Search for the cell housing the specified text and yield its (X, Y) center coordinate. 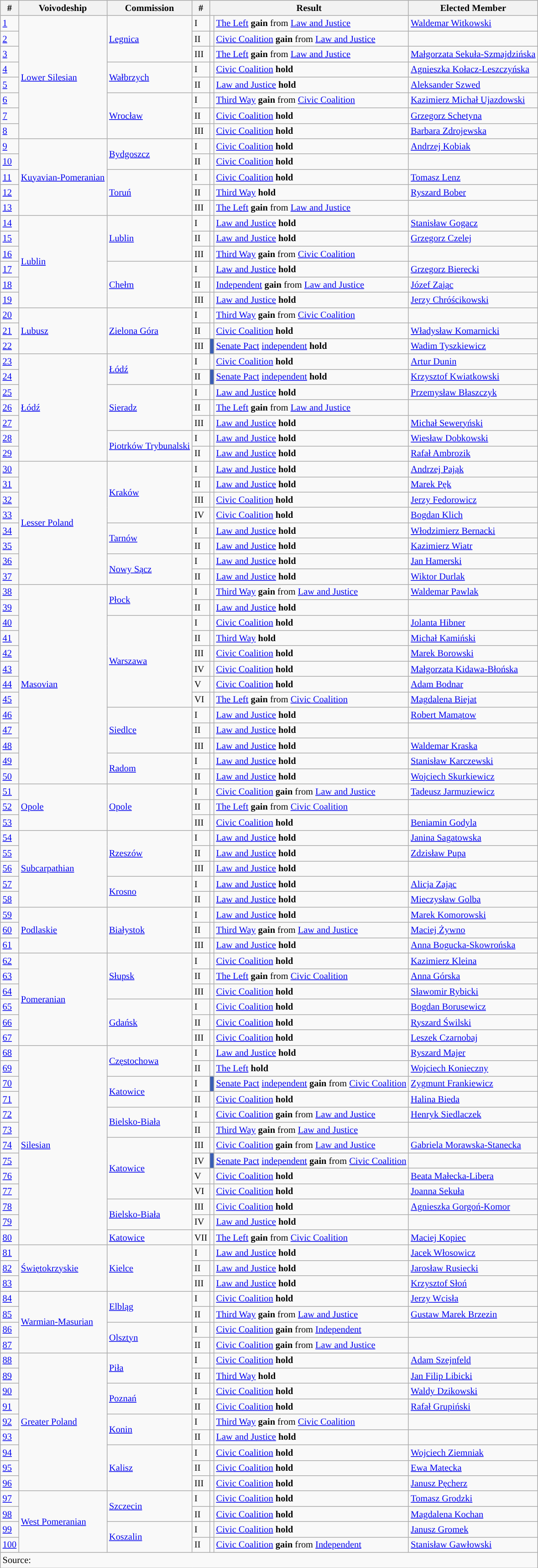
Waldemar Witkowski (473, 23)
82 (10, 1268)
78 (10, 1207)
Białystok (150, 930)
Małgorzata Kidawa-Błońska (473, 669)
43 (10, 669)
6 (10, 100)
47 (10, 730)
Wałbrzych (150, 77)
2 (10, 39)
3 (10, 54)
Beniamin Godyla (473, 822)
64 (10, 991)
75 (10, 1161)
Robert Mamątow (473, 715)
Bydgoszcz (150, 153)
24 (10, 377)
The Left hold (311, 1068)
Michał Seweryński (473, 423)
51 (10, 792)
Zygmunt Frankiewicz (473, 1084)
99 (10, 1529)
Tomasz Grodzki (473, 1499)
Wiesław Dobkowski (473, 438)
Ryszard Majer (473, 1053)
59 (10, 915)
Janina Sagatowska (473, 838)
Radom (150, 769)
Władysław Komarnicki (473, 331)
93 (10, 1437)
Maciej Kopiec (473, 1237)
22 (10, 346)
Stanisław Karczewski (473, 761)
5 (10, 85)
80 (10, 1237)
Rafał Grupiński (473, 1406)
Legnica (150, 38)
Olsztyn (150, 1337)
67 (10, 1037)
46 (10, 715)
86 (10, 1330)
87 (10, 1345)
Barbara Zdrojewska (473, 131)
40 (10, 623)
Ryszard Świlski (473, 1022)
68 (10, 1053)
Jerzy Chróścikowski (473, 300)
Przemysław Błaszczyk (473, 392)
Grzegorz Bierecki (473, 269)
97 (10, 1499)
52 (10, 807)
Rafał Ambrozik (473, 453)
Rzeszów (150, 853)
Kuyavian-Pomeranian (63, 177)
Małgorzata Sekuła-Szmajdzińska (473, 54)
63 (10, 976)
Michał Kamiński (473, 638)
Toruń (150, 193)
Silesian (63, 1145)
69 (10, 1068)
81 (10, 1252)
Waldemar Kraska (473, 746)
100 (10, 1545)
49 (10, 761)
Stanisław Gogacz (473, 223)
Result (309, 8)
Adam Bodnar (473, 684)
Andrzej Pająk (473, 469)
Tomasz Lenz (473, 177)
48 (10, 746)
Greater Poland (63, 1422)
Lower Silesian (63, 77)
Adam Szejnfeld (473, 1360)
Henryk Siedlaczek (473, 1115)
58 (10, 899)
West Pomeranian (63, 1521)
66 (10, 1022)
94 (10, 1452)
Anna Bogucka-Skowrońska (473, 945)
Bogdan Borusewicz (473, 1007)
Zielona Góra (150, 331)
Poznań (150, 1398)
Włodzimierz Bernacki (473, 531)
Pomeranian (63, 999)
Artur Dunin (473, 361)
71 (10, 1099)
Koszalin (150, 1537)
Podlaskie (63, 930)
70 (10, 1084)
Subcarpathian (63, 868)
Bogdan Klich (473, 515)
91 (10, 1406)
Waldy Dzikowski (473, 1391)
Gustaw Marek Brzezin (473, 1314)
Gdańsk (150, 1022)
Maciej Żywno (473, 930)
Elbląg (150, 1306)
4 (10, 69)
83 (10, 1284)
Kraków (150, 492)
57 (10, 884)
Krosno (150, 891)
Józef Zając (473, 284)
31 (10, 484)
Wojciech Skurkiewicz (473, 776)
13 (10, 208)
Częstochowa (150, 1060)
30 (10, 469)
96 (10, 1483)
15 (10, 238)
Kielce (150, 1268)
54 (10, 838)
Leszek Czarnobaj (473, 1037)
Independent gain from Law and Justice (311, 284)
Szczecin (150, 1506)
84 (10, 1299)
Warszawa (150, 661)
Jolanta Hibner (473, 623)
14 (10, 223)
Halina Bieda (473, 1099)
9 (10, 146)
Elected Member (473, 8)
18 (10, 284)
Grzegorz Schetyna (473, 116)
Magdalena Biejat (473, 700)
Commission (150, 8)
36 (10, 561)
53 (10, 822)
89 (10, 1376)
Source: (269, 1560)
VII (201, 1237)
25 (10, 392)
Ewa Matecka (473, 1468)
90 (10, 1391)
41 (10, 638)
Chełm (150, 284)
Voivodeship (63, 8)
61 (10, 945)
Marek Komorowski (473, 915)
29 (10, 453)
Janusz Gromek (473, 1529)
21 (10, 331)
Beata Małecka-Libera (473, 1176)
92 (10, 1422)
11 (10, 177)
17 (10, 269)
Kazimierz Michał Ujazdowski (473, 100)
Joanna Sekuła (473, 1191)
Gabriela Morawska-Stanecka (473, 1145)
79 (10, 1222)
Masovian (63, 684)
16 (10, 254)
Agnieszka Kołacz-Leszczyńska (473, 69)
44 (10, 684)
Anna Górska (473, 976)
Świętokrzyskie (63, 1268)
Magdalena Kochan (473, 1514)
42 (10, 653)
Stanisław Gawłowski (473, 1545)
Jacek Włosowicz (473, 1252)
Grzegorz Czelej (473, 238)
8 (10, 131)
74 (10, 1145)
10 (10, 162)
Marek Borowski (473, 653)
Kalisz (150, 1468)
Alicja Zając (473, 884)
76 (10, 1176)
55 (10, 853)
Waldemar Pawlak (473, 592)
77 (10, 1191)
Wadim Tyszkiewicz (473, 346)
35 (10, 546)
Wrocław (150, 115)
88 (10, 1360)
Janusz Pęcherz (473, 1483)
33 (10, 515)
65 (10, 1007)
Jarosław Rusiecki (473, 1268)
Lesser Poland (63, 522)
Piła (150, 1368)
Konin (150, 1429)
Płock (150, 599)
Aleksander Szwed (473, 85)
50 (10, 776)
38 (10, 592)
Jan Hamerski (473, 561)
Lubusz (63, 331)
62 (10, 961)
34 (10, 531)
Jan Filip Libicki (473, 1376)
95 (10, 1468)
Słupsk (150, 976)
Wojciech Ziemniak (473, 1452)
85 (10, 1314)
Marek Pęk (473, 484)
Jerzy Wcisła (473, 1299)
Tadeusz Jarmuziewicz (473, 792)
27 (10, 423)
98 (10, 1514)
Kazimierz Wiatr (473, 546)
Krzysztof Słoń (473, 1284)
Mieczysław Golba (473, 899)
60 (10, 930)
56 (10, 868)
1 (10, 23)
73 (10, 1130)
Agnieszka Gorgoń-Komor (473, 1207)
Ryszard Bober (473, 192)
37 (10, 577)
Zdzisław Pupa (473, 853)
Nowy Sącz (150, 569)
Jerzy Fedorowicz (473, 500)
Siedlce (150, 731)
Andrzej Kobiak (473, 146)
20 (10, 315)
7 (10, 116)
Warmian-Masurian (63, 1321)
Wojciech Konieczny (473, 1068)
19 (10, 300)
32 (10, 500)
12 (10, 192)
Tarnów (150, 538)
Sieradz (150, 407)
Sławomir Rybicki (473, 991)
Piotrków Trybunalski (150, 446)
39 (10, 607)
72 (10, 1115)
Kazimierz Kleina (473, 961)
28 (10, 438)
Wiktor Durlak (473, 577)
Krzysztof Kwiatkowski (473, 377)
23 (10, 361)
26 (10, 407)
45 (10, 700)
